For the text-containing cell, return its midpoint in [X, Y] coordinate format. 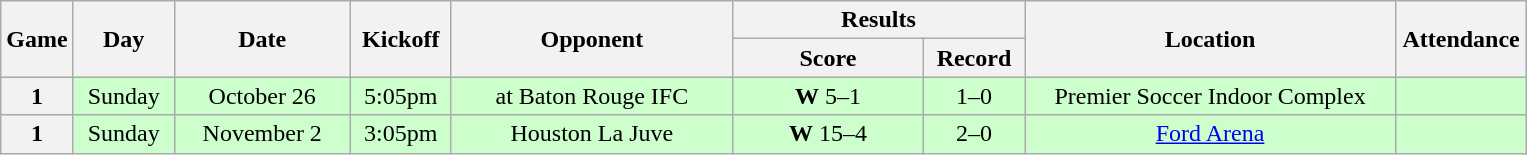
W 15–4 [828, 134]
October 26 [262, 96]
3:05pm [400, 134]
Houston La Juve [592, 134]
Day [124, 39]
Ford Arena [1210, 134]
November 2 [262, 134]
Record [974, 58]
Location [1210, 39]
W 5–1 [828, 96]
Premier Soccer Indoor Complex [1210, 96]
2–0 [974, 134]
at Baton Rouge IFC [592, 96]
Game [37, 39]
Attendance [1462, 39]
Results [878, 20]
Opponent [592, 39]
Date [262, 39]
Kickoff [400, 39]
1–0 [974, 96]
Score [828, 58]
5:05pm [400, 96]
